Return the [x, y] coordinate for the center point of the cell that contains the specified text.  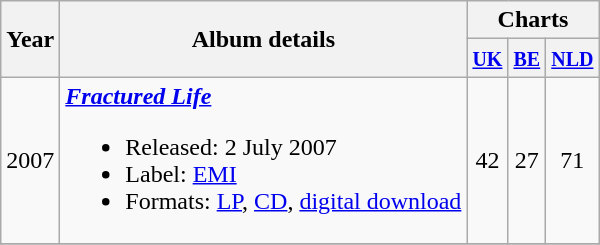
Year [30, 39]
71 [572, 160]
Charts [533, 20]
Album details [264, 39]
42 [488, 160]
27 [527, 160]
UK [488, 58]
2007 [30, 160]
BE [527, 58]
Fractured LifeReleased: 2 July 2007Label: EMIFormats: LP, CD, digital download [264, 160]
NLD [572, 58]
